Find where the given text appears and provide that cell's center as (x, y) coordinate. 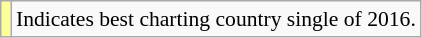
Indicates best charting country single of 2016. (216, 19)
